Output the [x, y] coordinate of the center of the cell containing the given text.  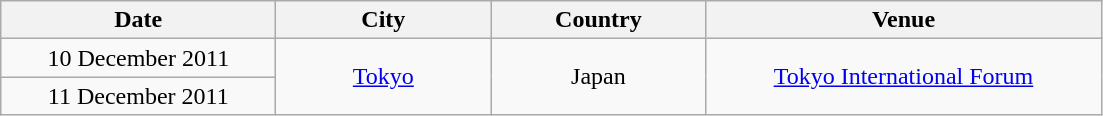
Venue [904, 20]
11 December 2011 [138, 96]
City [384, 20]
Date [138, 20]
10 December 2011 [138, 58]
Country [598, 20]
Tokyo International Forum [904, 77]
Tokyo [384, 77]
Japan [598, 77]
